Return the [x, y] coordinate for the center point of the cell that contains the specified text.  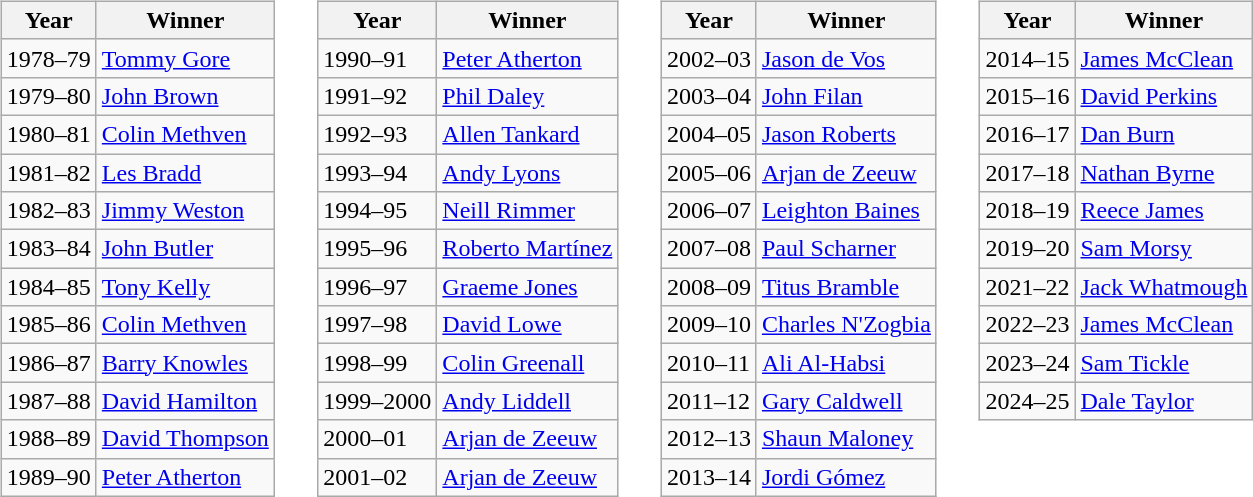
Graeme Jones [528, 287]
John Filan [846, 96]
2012–13 [708, 439]
1991–92 [378, 96]
Jason Roberts [846, 134]
Reece James [1164, 211]
Jimmy Weston [185, 211]
Sam Morsy [1164, 249]
Phil Daley [528, 96]
1985–86 [48, 325]
1998–99 [378, 363]
David Hamilton [185, 401]
1995–96 [378, 249]
1999–2000 [378, 401]
2002–03 [708, 58]
2010–11 [708, 363]
1997–98 [378, 325]
Andy Lyons [528, 173]
Nathan Byrne [1164, 173]
2016–17 [1028, 134]
Barry Knowles [185, 363]
Titus Bramble [846, 287]
Leighton Baines [846, 211]
2013–14 [708, 477]
2011–12 [708, 401]
1981–82 [48, 173]
2006–07 [708, 211]
John Brown [185, 96]
1984–85 [48, 287]
2015–16 [1028, 96]
1993–94 [378, 173]
Dan Burn [1164, 134]
Colin Greenall [528, 363]
1990–91 [378, 58]
David Perkins [1164, 96]
1978–79 [48, 58]
2004–05 [708, 134]
2000–01 [378, 439]
2009–10 [708, 325]
Jason de Vos [846, 58]
1992–93 [378, 134]
Dale Taylor [1164, 401]
2014–15 [1028, 58]
Ali Al-Habsi [846, 363]
Allen Tankard [528, 134]
Tommy Gore [185, 58]
2003–04 [708, 96]
1982–83 [48, 211]
2019–20 [1028, 249]
Les Bradd [185, 173]
2008–09 [708, 287]
Gary Caldwell [846, 401]
2001–02 [378, 477]
1989–90 [48, 477]
1996–97 [378, 287]
Tony Kelly [185, 287]
Charles N'Zogbia [846, 325]
2017–18 [1028, 173]
Jordi Gómez [846, 477]
1986–87 [48, 363]
Neill Rimmer [528, 211]
John Butler [185, 249]
2022–23 [1028, 325]
David Thompson [185, 439]
Andy Liddell [528, 401]
1980–81 [48, 134]
2007–08 [708, 249]
2023–24 [1028, 363]
1979–80 [48, 96]
1987–88 [48, 401]
1988–89 [48, 439]
David Lowe [528, 325]
Sam Tickle [1164, 363]
2018–19 [1028, 211]
Paul Scharner [846, 249]
2021–22 [1028, 287]
Roberto Martínez [528, 249]
1983–84 [48, 249]
2005–06 [708, 173]
2024–25 [1028, 401]
Shaun Maloney [846, 439]
Jack Whatmough [1164, 287]
1994–95 [378, 211]
